Return [x, y] of the center of cell containing provided text 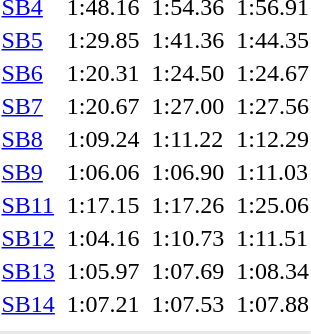
1:07.53 [188, 304]
SB7 [28, 106]
1:10.73 [188, 238]
1:05.97 [103, 271]
1:29.85 [103, 40]
SB13 [28, 271]
1:04.16 [103, 238]
1:17.26 [188, 205]
1:20.67 [103, 106]
1:11.51 [273, 238]
1:09.24 [103, 139]
SB14 [28, 304]
1:41.36 [188, 40]
1:06.06 [103, 172]
1:24.67 [273, 73]
1:06.90 [188, 172]
1:25.06 [273, 205]
1:20.31 [103, 73]
1:12.29 [273, 139]
SB6 [28, 73]
1:24.50 [188, 73]
1:27.56 [273, 106]
SB5 [28, 40]
1:17.15 [103, 205]
SB11 [28, 205]
1:11.03 [273, 172]
1:08.34 [273, 271]
1:07.88 [273, 304]
1:11.22 [188, 139]
1:44.35 [273, 40]
1:07.69 [188, 271]
SB9 [28, 172]
SB8 [28, 139]
1:07.21 [103, 304]
1:27.00 [188, 106]
SB12 [28, 238]
